Search for the cell housing the specified text and yield its (x, y) center coordinate. 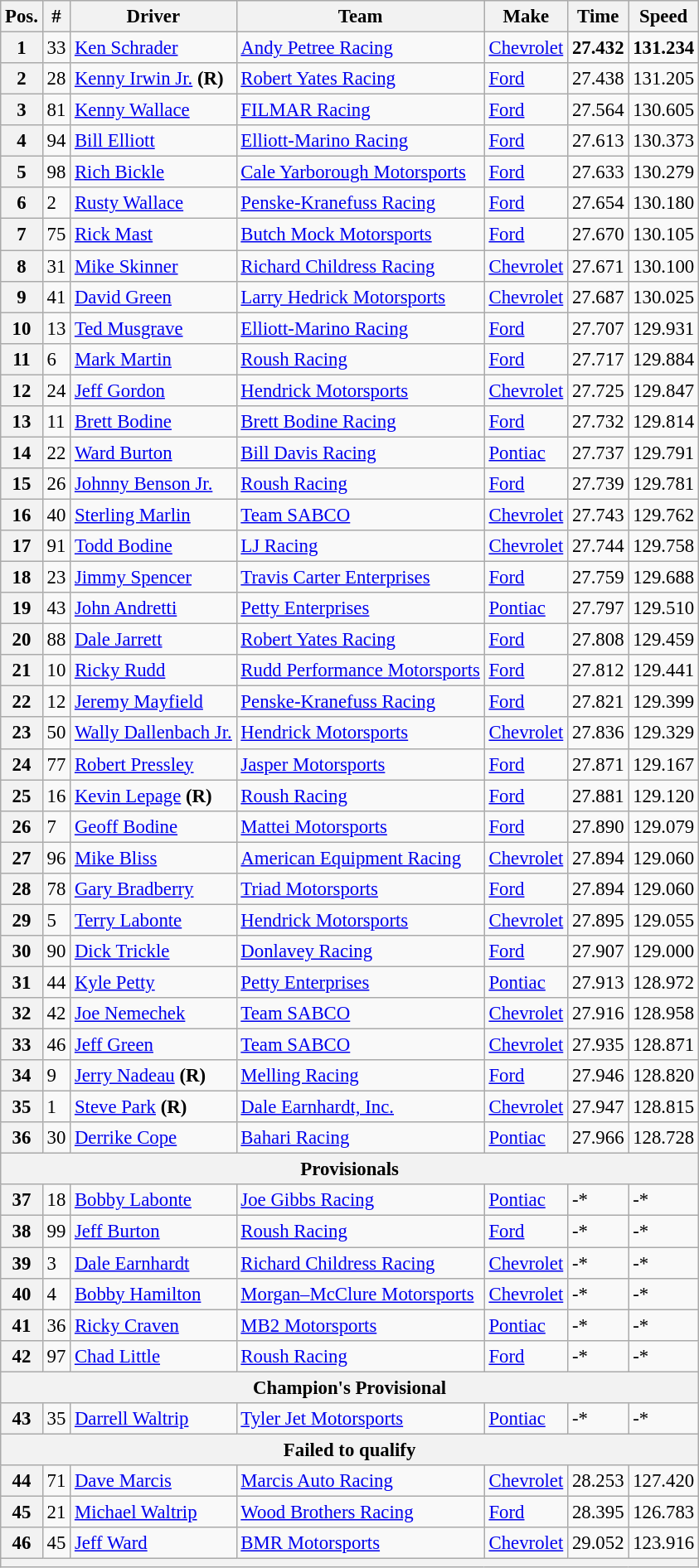
91 (56, 546)
78 (56, 889)
27.947 (599, 1107)
Make (526, 17)
Dale Jarrett (153, 640)
81 (56, 110)
Bobby Labonte (153, 1201)
77 (56, 764)
Rick Mast (153, 235)
Andy Petree Racing (360, 48)
29 (22, 920)
Gary Bradberry (153, 889)
Kevin Lepage (R) (153, 796)
128.958 (663, 1014)
Bill Davis Racing (360, 452)
17 (22, 546)
128.728 (663, 1138)
Marcis Auto Racing (360, 1481)
Jeff Ward (153, 1543)
Kyle Petty (153, 982)
39 (22, 1263)
27.759 (599, 578)
19 (22, 608)
Cale Yarborough Motorsports (360, 172)
FILMAR Racing (360, 110)
27.654 (599, 203)
129.441 (663, 670)
Mattei Motorsports (360, 826)
14 (22, 452)
130.025 (663, 297)
94 (56, 141)
130.180 (663, 203)
Kenny Wallace (153, 110)
128.815 (663, 1107)
129.762 (663, 515)
Jeff Green (153, 1045)
Ken Schrader (153, 48)
# (56, 17)
27.438 (599, 79)
Jasper Motorsports (360, 764)
127.420 (663, 1481)
27.907 (599, 951)
28.395 (599, 1512)
126.783 (663, 1512)
Steve Park (R) (153, 1107)
Speed (663, 17)
130.373 (663, 141)
27 (22, 858)
27.707 (599, 328)
David Green (153, 297)
27.916 (599, 1014)
Rusty Wallace (153, 203)
129.329 (663, 733)
130.100 (663, 266)
129.814 (663, 422)
8 (22, 266)
27.671 (599, 266)
99 (56, 1232)
20 (22, 640)
131.205 (663, 79)
129.399 (663, 702)
Jimmy Spencer (153, 578)
Dick Trickle (153, 951)
27.821 (599, 702)
LJ Racing (360, 546)
Darrell Waltrip (153, 1419)
27.812 (599, 670)
Derrike Cope (153, 1138)
27.808 (599, 640)
34 (22, 1076)
27.895 (599, 920)
Donlavey Racing (360, 951)
Ricky Craven (153, 1325)
27.797 (599, 608)
128.820 (663, 1076)
27.836 (599, 733)
Time (599, 17)
Brett Bodine (153, 422)
Chad Little (153, 1356)
75 (56, 235)
32 (22, 1014)
Wally Dallenbach Jr. (153, 733)
American Equipment Racing (360, 858)
27.564 (599, 110)
Team (360, 17)
29.052 (599, 1543)
Dale Earnhardt (153, 1263)
27.717 (599, 359)
27.743 (599, 515)
98 (56, 172)
27.432 (599, 48)
John Andretti (153, 608)
Morgan–McClure Motorsports (360, 1294)
97 (56, 1356)
50 (56, 733)
27.881 (599, 796)
Melling Racing (360, 1076)
27.725 (599, 390)
27.633 (599, 172)
Sterling Marlin (153, 515)
27.687 (599, 297)
27.935 (599, 1045)
129.884 (663, 359)
27.871 (599, 764)
Mark Martin (153, 359)
27.966 (599, 1138)
Jeff Gordon (153, 390)
Bahari Racing (360, 1138)
Geoff Bodine (153, 826)
BMR Motorsports (360, 1543)
Wood Brothers Racing (360, 1512)
Champion's Provisional (350, 1387)
129.055 (663, 920)
96 (56, 858)
88 (56, 640)
129.167 (663, 764)
Driver (153, 17)
Brett Bodine Racing (360, 422)
Pos. (22, 17)
Mike Bliss (153, 858)
37 (22, 1201)
Dave Marcis (153, 1481)
27.613 (599, 141)
129.000 (663, 951)
Rich Bickle (153, 172)
130.605 (663, 110)
27.737 (599, 452)
27.946 (599, 1076)
Rudd Performance Motorsports (360, 670)
27.744 (599, 546)
129.847 (663, 390)
Triad Motorsports (360, 889)
MB2 Motorsports (360, 1325)
129.510 (663, 608)
Ricky Rudd (153, 670)
129.079 (663, 826)
Tyler Jet Motorsports (360, 1419)
Jeff Burton (153, 1232)
28.253 (599, 1481)
129.758 (663, 546)
Mike Skinner (153, 266)
27.890 (599, 826)
Ward Burton (153, 452)
Bill Elliott (153, 141)
Travis Carter Enterprises (360, 578)
Provisionals (350, 1169)
71 (56, 1481)
Ted Musgrave (153, 328)
38 (22, 1232)
123.916 (663, 1543)
Johnny Benson Jr. (153, 484)
Larry Hedrick Motorsports (360, 297)
129.931 (663, 328)
25 (22, 796)
Jerry Nadeau (R) (153, 1076)
Robert Pressley (153, 764)
Todd Bodine (153, 546)
27.913 (599, 982)
129.459 (663, 640)
Failed to qualify (350, 1449)
Terry Labonte (153, 920)
131.234 (663, 48)
27.732 (599, 422)
Michael Waltrip (153, 1512)
130.279 (663, 172)
130.105 (663, 235)
Bobby Hamilton (153, 1294)
Joe Gibbs Racing (360, 1201)
129.781 (663, 484)
27.670 (599, 235)
27.739 (599, 484)
90 (56, 951)
Butch Mock Motorsports (360, 235)
Kenny Irwin Jr. (R) (153, 79)
128.972 (663, 982)
15 (22, 484)
129.120 (663, 796)
129.791 (663, 452)
Jeremy Mayfield (153, 702)
129.688 (663, 578)
Dale Earnhardt, Inc. (360, 1107)
128.871 (663, 1045)
Joe Nemechek (153, 1014)
